Output the [x, y] coordinate of the center of the cell containing the given text.  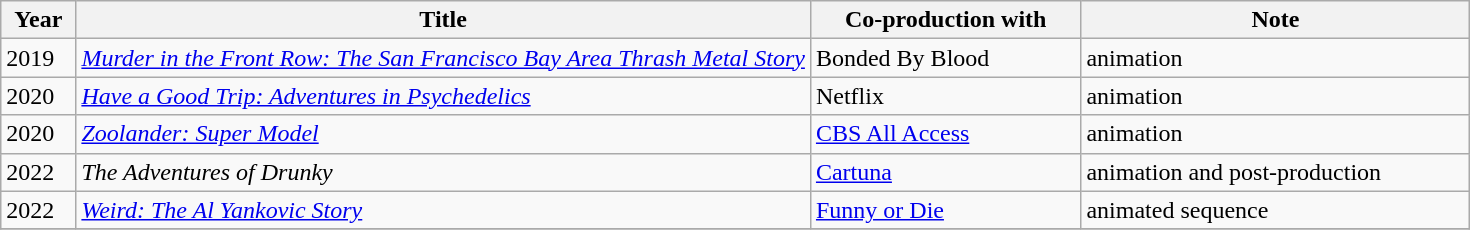
CBS All Access [946, 134]
animation and post-production [1276, 172]
animated sequence [1276, 210]
Netflix [946, 96]
Year [38, 20]
Murder in the Front Row: The San Francisco Bay Area Thrash Metal Story [444, 58]
Funny or Die [946, 210]
Weird: The Al Yankovic Story [444, 210]
Cartuna [946, 172]
Bonded By Blood [946, 58]
Title [444, 20]
Have a Good Trip: Adventures in Psychedelics [444, 96]
2019 [38, 58]
The Adventures of Drunky [444, 172]
Note [1276, 20]
Zoolander: Super Model [444, 134]
Co-production with [946, 20]
